Identify which cell holds the provided text, then report its [x, y] central coordinate. 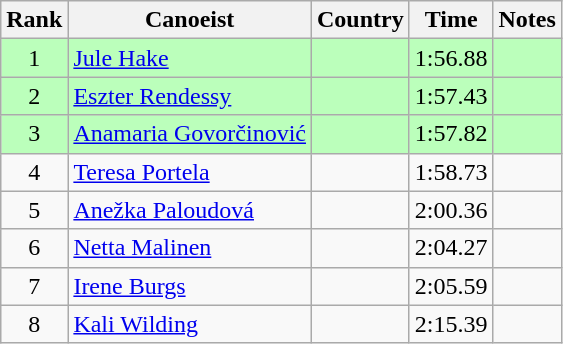
Anamaria Govorčinović [190, 134]
2:04.27 [451, 248]
Irene Burgs [190, 286]
2 [34, 96]
Country [361, 20]
5 [34, 210]
1:57.43 [451, 96]
2:15.39 [451, 324]
Jule Hake [190, 58]
6 [34, 248]
4 [34, 172]
Anežka Paloudová [190, 210]
7 [34, 286]
Teresa Portela [190, 172]
Canoeist [190, 20]
Notes [527, 20]
3 [34, 134]
1:56.88 [451, 58]
Rank [34, 20]
Time [451, 20]
Netta Malinen [190, 248]
2:05.59 [451, 286]
1 [34, 58]
1:57.82 [451, 134]
Kali Wilding [190, 324]
2:00.36 [451, 210]
1:58.73 [451, 172]
8 [34, 324]
Eszter Rendessy [190, 96]
